Return [X, Y] of the center of cell containing provided text 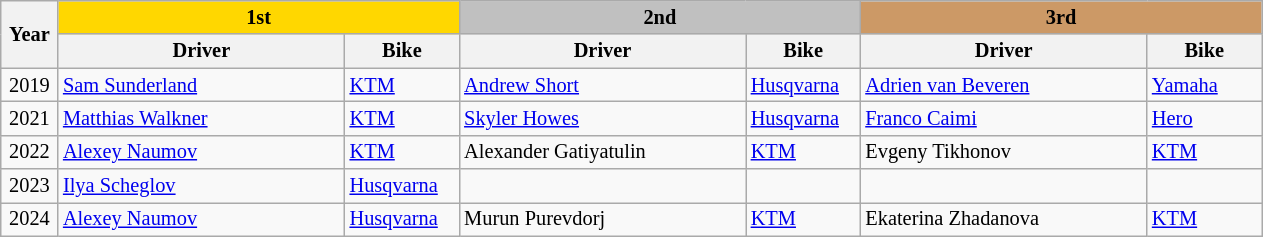
Andrew Short [602, 85]
2021 [30, 118]
2nd [660, 17]
2022 [30, 152]
Year [30, 34]
Ekaterina Zhadanova [1004, 219]
1st [258, 17]
Yamaha [1204, 85]
Hero [1204, 118]
Skyler Howes [602, 118]
Sam Sunderland [202, 85]
Franco Caimi [1004, 118]
Murun Purevdorj [602, 219]
Adrien van Beveren [1004, 85]
2023 [30, 186]
2024 [30, 219]
Matthias Walkner [202, 118]
3rd [1060, 17]
Alexander Gatiyatulin [602, 152]
2019 [30, 85]
Ilya Scheglov [202, 186]
Evgeny Tikhonov [1004, 152]
